Pinpoint the cell where the given text exists, returning its (X, Y) midpoint coordinate. 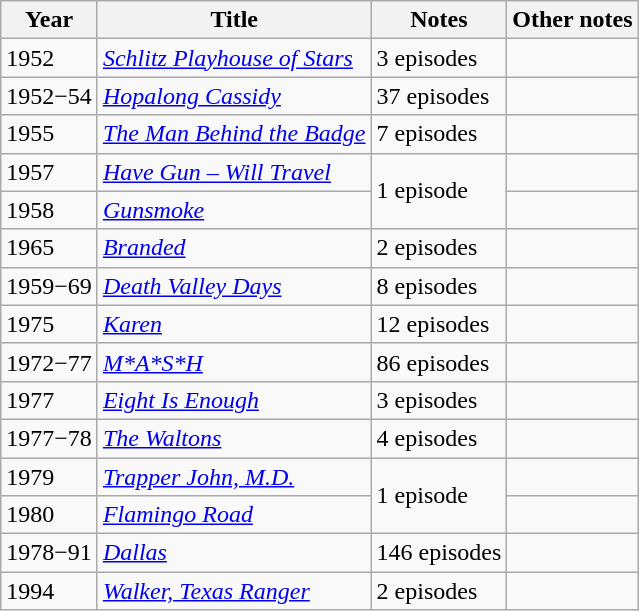
Other notes (572, 20)
1977−78 (50, 438)
7 episodes (439, 134)
12 episodes (439, 324)
Gunsmoke (234, 210)
Death Valley Days (234, 286)
37 episodes (439, 96)
1958 (50, 210)
Branded (234, 248)
1980 (50, 515)
8 episodes (439, 286)
Dallas (234, 553)
1955 (50, 134)
Flamingo Road (234, 515)
146 episodes (439, 553)
1965 (50, 248)
1978−91 (50, 553)
Notes (439, 20)
Have Gun – Will Travel (234, 172)
1957 (50, 172)
Year (50, 20)
86 episodes (439, 362)
1994 (50, 591)
Title (234, 20)
1977 (50, 400)
Karen (234, 324)
Hopalong Cassidy (234, 96)
M*A*S*H (234, 362)
1979 (50, 477)
1952−54 (50, 96)
1975 (50, 324)
Trapper John, M.D. (234, 477)
1972−77 (50, 362)
Schlitz Playhouse of Stars (234, 58)
The Man Behind the Badge (234, 134)
4 episodes (439, 438)
The Waltons (234, 438)
Walker, Texas Ranger (234, 591)
1952 (50, 58)
Eight Is Enough (234, 400)
1959−69 (50, 286)
